Scan for the cell matching the given text and deliver its (x, y) coordinate at center. 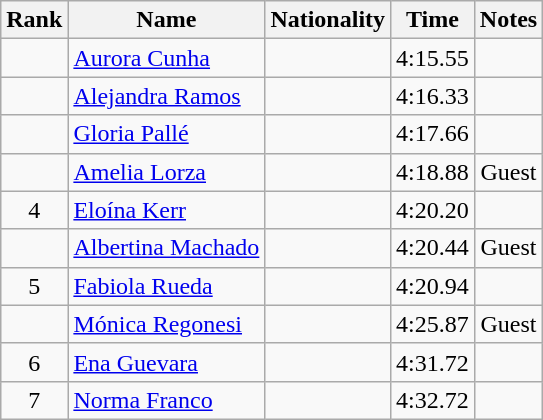
4:20.20 (433, 210)
5 (34, 286)
Alejandra Ramos (166, 96)
Rank (34, 20)
4:20.94 (433, 286)
6 (34, 362)
Mónica Regonesi (166, 324)
4:25.87 (433, 324)
Amelia Lorza (166, 172)
Time (433, 20)
Nationality (328, 20)
4:17.66 (433, 134)
Notes (508, 20)
Eloína Kerr (166, 210)
Gloria Pallé (166, 134)
Fabiola Rueda (166, 286)
Name (166, 20)
4:18.88 (433, 172)
Albertina Machado (166, 248)
7 (34, 400)
4:15.55 (433, 58)
4:32.72 (433, 400)
Ena Guevara (166, 362)
Aurora Cunha (166, 58)
4 (34, 210)
Norma Franco (166, 400)
4:20.44 (433, 248)
4:16.33 (433, 96)
4:31.72 (433, 362)
